Provide the [x, y] coordinate of the cell's center where the given text is located.  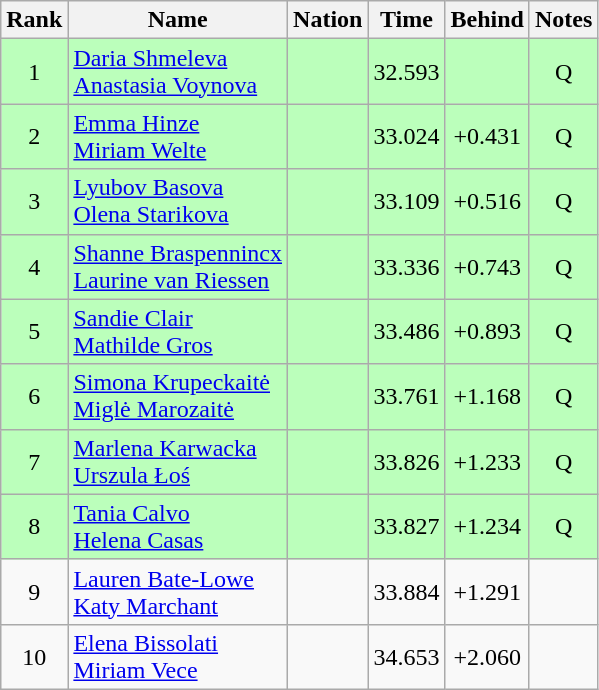
Lauren Bate-LoweKaty Marchant [178, 592]
Emma HinzeMiriam Welte [178, 136]
33.884 [406, 592]
Marlena KarwackaUrszula Łoś [178, 462]
8 [34, 526]
32.593 [406, 72]
33.109 [406, 202]
Tania CalvoHelena Casas [178, 526]
+0.893 [487, 332]
6 [34, 396]
+1.234 [487, 526]
33.336 [406, 266]
3 [34, 202]
33.826 [406, 462]
+1.291 [487, 592]
+1.168 [487, 396]
9 [34, 592]
Daria ShmelevaAnastasia Voynova [178, 72]
+0.516 [487, 202]
33.761 [406, 396]
5 [34, 332]
Elena BissolatiMiriam Vece [178, 656]
+0.743 [487, 266]
Name [178, 20]
1 [34, 72]
Notes [563, 20]
2 [34, 136]
Rank [34, 20]
34.653 [406, 656]
33.827 [406, 526]
Sandie ClairMathilde Gros [178, 332]
Shanne BraspennincxLaurine van Riessen [178, 266]
10 [34, 656]
+0.431 [487, 136]
+2.060 [487, 656]
+1.233 [487, 462]
Time [406, 20]
7 [34, 462]
33.486 [406, 332]
Simona KrupeckaitėMiglė Marozaitė [178, 396]
4 [34, 266]
Lyubov BasovaOlena Starikova [178, 202]
Nation [328, 20]
33.024 [406, 136]
Behind [487, 20]
